From the cell containing the given text, extract its center point as (x, y) coordinate. 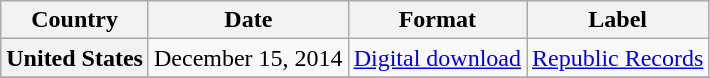
Date (248, 20)
Format (437, 20)
Country (75, 20)
Label (618, 20)
December 15, 2014 (248, 58)
Republic Records (618, 58)
United States (75, 58)
Digital download (437, 58)
